Search for the cell housing the specified text and yield its [x, y] center coordinate. 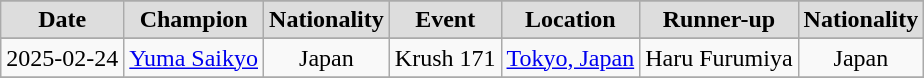
Runner-up [719, 20]
Event [445, 20]
Yuma Saikyo [194, 58]
Date [62, 20]
Krush 171 [445, 58]
Champion [194, 20]
Haru Furumiya [719, 58]
Location [570, 20]
2025-02-24 [62, 58]
Tokyo, Japan [570, 58]
